From the cell containing the given text, extract its center point as (X, Y) coordinate. 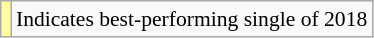
Indicates best-performing single of 2018 (192, 19)
